Provide the [x, y] coordinate of the cell's center where the given text is located.  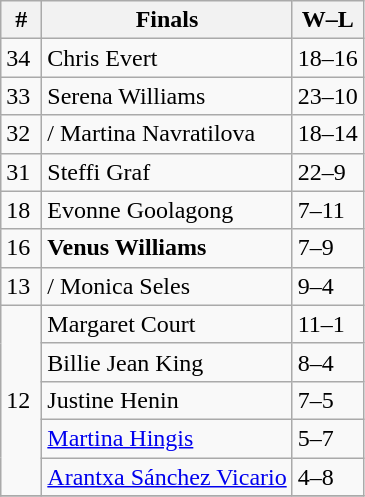
Evonne Goolagong [167, 210]
Martina Hingis [167, 438]
33 [22, 96]
Venus Williams [167, 248]
34 [22, 58]
Finals [167, 20]
32 [22, 134]
7–9 [328, 248]
16 [22, 248]
/ Monica Seles [167, 286]
Chris Evert [167, 58]
5–7 [328, 438]
W–L [328, 20]
9–4 [328, 286]
12 [22, 400]
23–10 [328, 96]
18 [22, 210]
/ Martina Navratilova [167, 134]
Justine Henin [167, 400]
4–8 [328, 477]
7–5 [328, 400]
Steffi Graf [167, 172]
# [22, 20]
18–16 [328, 58]
Serena Williams [167, 96]
8–4 [328, 362]
18–14 [328, 134]
Billie Jean King [167, 362]
11–1 [328, 324]
7–11 [328, 210]
22–9 [328, 172]
Arantxa Sánchez Vicario [167, 477]
31 [22, 172]
Margaret Court [167, 324]
13 [22, 286]
